Locate the cell with the specified text and output its (X, Y) center coordinate. 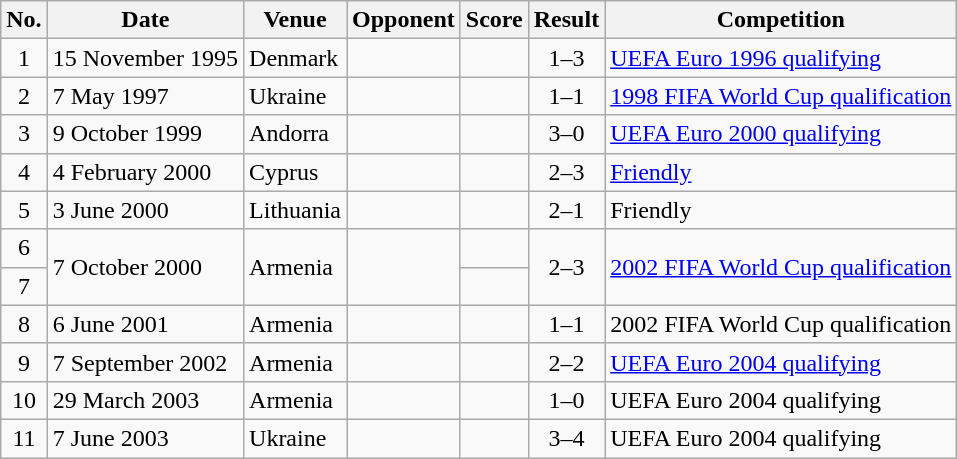
1 (24, 58)
Score (494, 20)
Lithuania (296, 210)
No. (24, 20)
7 October 2000 (145, 267)
9 (24, 362)
2–1 (566, 210)
6 June 2001 (145, 324)
4 February 2000 (145, 172)
3 (24, 134)
2 (24, 96)
3 June 2000 (145, 210)
8 (24, 324)
Andorra (296, 134)
7 (24, 286)
Opponent (404, 20)
UEFA Euro 2000 qualifying (781, 134)
3–0 (566, 134)
Cyprus (296, 172)
Denmark (296, 58)
4 (24, 172)
Date (145, 20)
1998 FIFA World Cup qualification (781, 96)
Result (566, 20)
7 May 1997 (145, 96)
7 June 2003 (145, 438)
5 (24, 210)
7 September 2002 (145, 362)
6 (24, 248)
11 (24, 438)
UEFA Euro 1996 qualifying (781, 58)
15 November 1995 (145, 58)
Venue (296, 20)
1–0 (566, 400)
10 (24, 400)
29 March 2003 (145, 400)
9 October 1999 (145, 134)
1–3 (566, 58)
3–4 (566, 438)
2–2 (566, 362)
Competition (781, 20)
